From the cell containing the given text, extract its center point as (x, y) coordinate. 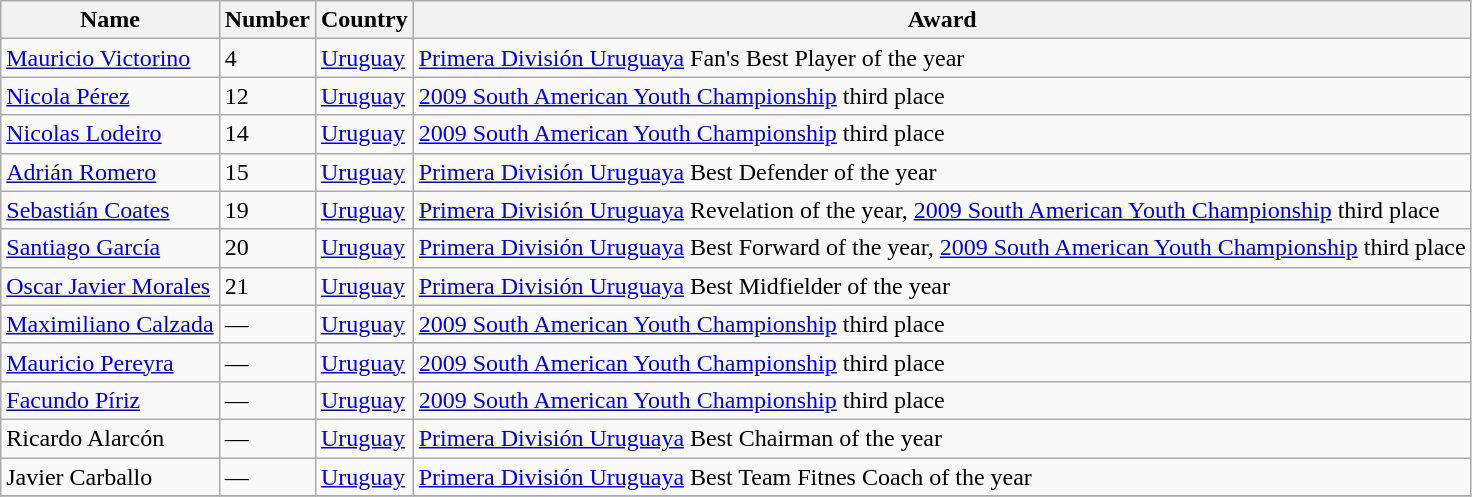
Sebastián Coates (110, 210)
Primera División Uruguaya Fan's Best Player of the year (942, 58)
15 (267, 172)
Number (267, 20)
Santiago García (110, 248)
Maximiliano Calzada (110, 324)
21 (267, 286)
12 (267, 96)
Nicolas Lodeiro (110, 134)
Primera División Uruguaya Best Chairman of the year (942, 438)
Name (110, 20)
14 (267, 134)
Primera División Uruguaya Best Forward of the year, 2009 South American Youth Championship third place (942, 248)
19 (267, 210)
Nicola Pérez (110, 96)
Ricardo Alarcón (110, 438)
Primera División Uruguaya Best Defender of the year (942, 172)
20 (267, 248)
Country (364, 20)
4 (267, 58)
Award (942, 20)
Primera División Uruguaya Best Team Fitnes Coach of the year (942, 477)
Oscar Javier Morales (110, 286)
Adrián Romero (110, 172)
Mauricio Victorino (110, 58)
Mauricio Pereyra (110, 362)
Javier Carballo (110, 477)
Primera División Uruguaya Revelation of the year, 2009 South American Youth Championship third place (942, 210)
Facundo Píriz (110, 400)
Primera División Uruguaya Best Midfielder of the year (942, 286)
